Search for the cell housing the specified text and yield its [x, y] center coordinate. 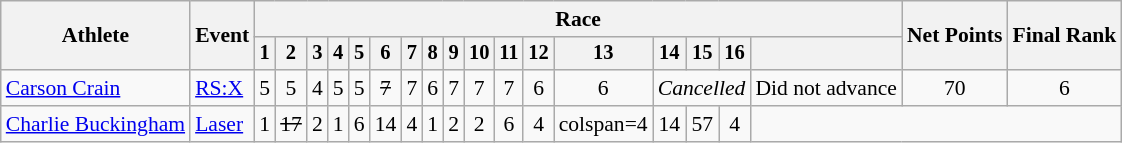
17 [291, 124]
3 [318, 54]
Cancelled [702, 88]
Final Rank [1064, 36]
Laser [222, 124]
Charlie Buckingham [96, 124]
Athlete [96, 36]
15 [702, 54]
Carson Crain [96, 88]
RS:X [222, 88]
8 [432, 54]
10 [479, 54]
Did not advance [826, 88]
12 [538, 54]
Net Points [954, 36]
Race [578, 19]
70 [954, 88]
9 [454, 54]
16 [735, 54]
13 [604, 54]
Event [222, 36]
colspan=4 [604, 124]
11 [508, 54]
57 [702, 124]
